For the text-containing cell, return its midpoint in [x, y] coordinate format. 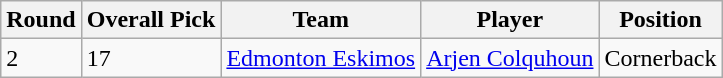
17 [151, 58]
2 [41, 58]
Cornerback [660, 58]
Overall Pick [151, 20]
Edmonton Eskimos [321, 58]
Position [660, 20]
Round [41, 20]
Team [321, 20]
Player [510, 20]
Arjen Colquhoun [510, 58]
